Search for the cell housing the specified text and yield its (x, y) center coordinate. 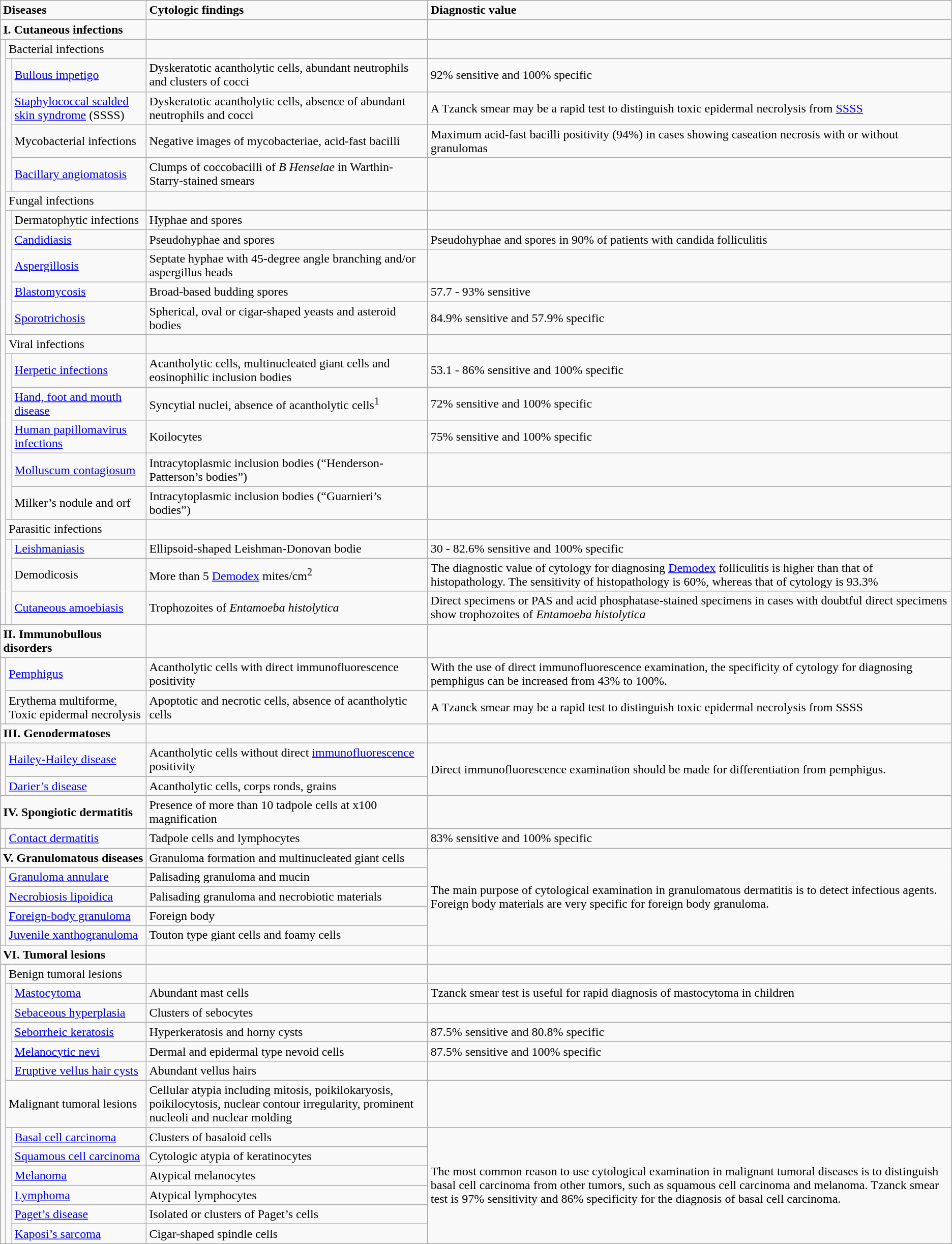
83% sensitive and 100% specific (690, 838)
Foreign-body granuloma (76, 916)
II. Immunobullous disorders (73, 641)
Atypical lymphocytes (287, 1195)
30 - 82.6% sensitive and 100% specific (690, 548)
Contact dermatitis (76, 838)
53.1 - 86% sensitive and 100% specific (690, 370)
With the use of direct immunofluorescence examination, the specificity of cytology for diagnosing pemphigus can be increased from 43% to 100%. (690, 674)
Koilocytes (287, 437)
Acantholytic cells, multinucleated giant cells and eosinophilic inclusion bodies (287, 370)
Dermal and epidermal type nevoid cells (287, 1051)
Kaposi’s sarcoma (79, 1234)
Blastomycosis (79, 292)
84.9% sensitive and 57.9% specific (690, 317)
Abundant vellus hairs (287, 1071)
I. Cutaneous infections (73, 30)
Granuloma formation and multinucleated giant cells (287, 858)
Dyskeratotic acantholytic cells, absence of abundant neutrophils and cocci (287, 108)
Milker’s nodule and orf (79, 503)
Clusters of basaloid cells (287, 1137)
Sebaceous hyperplasia (79, 1012)
Paget’s disease (79, 1214)
Seborrheic keratosis (79, 1032)
Diagnostic value (690, 10)
92% sensitive and 100% specific (690, 75)
Benign tumoral lesions (76, 974)
Cytologic atypia of keratinocytes (287, 1156)
Eruptive vellus hair cysts (79, 1071)
Maximum acid-fast bacilli positivity (94%) in cases showing caseation necrosis with or without granulomas (690, 141)
Presence of more than 10 tadpole cells at x100 magnification (287, 812)
72% sensitive and 100% specific (690, 404)
Staphylococcal scalded skin syndrome (SSSS) (79, 108)
Diseases (73, 10)
Bacterial infections (76, 49)
Isolated or clusters of Paget’s cells (287, 1214)
75% sensitive and 100% specific (690, 437)
Broad-based budding spores (287, 292)
Acantholytic cells with direct immunofluorescence positivity (287, 674)
Erythema multiforme, Toxic epidermal necrolysis (76, 707)
Mycobacterial infections (79, 141)
Syncytial nuclei, absence of acantholytic cells1 (287, 404)
Darier’s disease (76, 786)
Pseudohyphae and spores (287, 239)
Melanoma (79, 1176)
Hailey-Hailey disease (76, 759)
Juvenile xanthogranuloma (76, 935)
Demodicosis (79, 575)
Fungal infections (76, 200)
Granuloma annulare (76, 877)
Ellipsoid-shaped Leishman-Donovan bodie (287, 548)
Squamous cell carcinoma (79, 1156)
Abundant mast cells (287, 993)
Apoptotic and necrotic cells, absence of acantholytic cells (287, 707)
Hyperkeratosis and horny cysts (287, 1032)
Hyphae and spores (287, 220)
Trophozoites of Entamoeba histolytica (287, 607)
Malignant tumoral lesions (76, 1104)
III. Genodermatoses (73, 733)
Mastocytoma (79, 993)
Pseudohyphae and spores in 90% of patients with candida folliculitis (690, 239)
Septate hyphae with 45-degree angle branching and/or aspergillus heads (287, 266)
Sporotrichosis (79, 317)
Clumps of coccobacilli of B Henselae in Warthin-Starry-stained smears (287, 174)
Dermatophytic infections (79, 220)
Hand, foot and mouth disease (79, 404)
Bacillary angiomatosis (79, 174)
Direct immunofluorescence examination should be made for differentiation from pemphigus. (690, 769)
Necrobiosis lipoidica (76, 896)
Aspergillosis (79, 266)
Palisading granuloma and mucin (287, 877)
Intracytoplasmic inclusion bodies (“Guarnieri’s bodies”) (287, 503)
Herpetic infections (79, 370)
Acantholytic cells, corps ronds, grains (287, 786)
Cigar-shaped spindle cells (287, 1234)
Foreign body (287, 916)
Tzanck smear test is useful for rapid diagnosis of mastocytoma in children (690, 993)
Bullous impetigo (79, 75)
Melanocytic nevi (79, 1051)
Clusters of sebocytes (287, 1012)
87.5% sensitive and 80.8% specific (690, 1032)
Palisading granuloma and necrobiotic materials (287, 896)
Candidiasis (79, 239)
Negative images of mycobacteriae, acid-fast bacilli (287, 141)
Basal cell carcinoma (79, 1137)
Intracytoplasmic inclusion bodies (“Henderson-Patterson’s bodies”) (287, 470)
Pemphigus (76, 674)
Viral infections (76, 344)
IV. Spongiotic dermatitis (73, 812)
Direct specimens or PAS and acid phosphatase-stained specimens in cases with doubtful direct specimens show trophozoites of Entamoeba histolytica (690, 607)
57.7 - 93% sensitive (690, 292)
Acantholytic cells without direct immunofluorescence positivity (287, 759)
Cutaneous amoebiasis (79, 607)
Parasitic infections (76, 529)
Leishmaniasis (79, 548)
Atypical melanocytes (287, 1176)
More than 5 Demodex mites/cm2 (287, 575)
VI. Tumoral lesions (73, 954)
Molluscum contagiosum (79, 470)
Lymphoma (79, 1195)
V. Granulomatous diseases (73, 858)
Spherical, oval or cigar-shaped yeasts and asteroid bodies (287, 317)
Human papillomavirus infections (79, 437)
Cellular atypia including mitosis, poikilokaryosis, poikilocytosis, nuclear contour irregularity, prominent nucleoli and nuclear molding (287, 1104)
Dyskeratotic acantholytic cells, abundant neutrophils and clusters of cocci (287, 75)
Cytologic findings (287, 10)
87.5% sensitive and 100% specific (690, 1051)
Touton type giant cells and foamy cells (287, 935)
Tadpole cells and lymphocytes (287, 838)
